Find where the given text appears and provide that cell's center as (X, Y) coordinate. 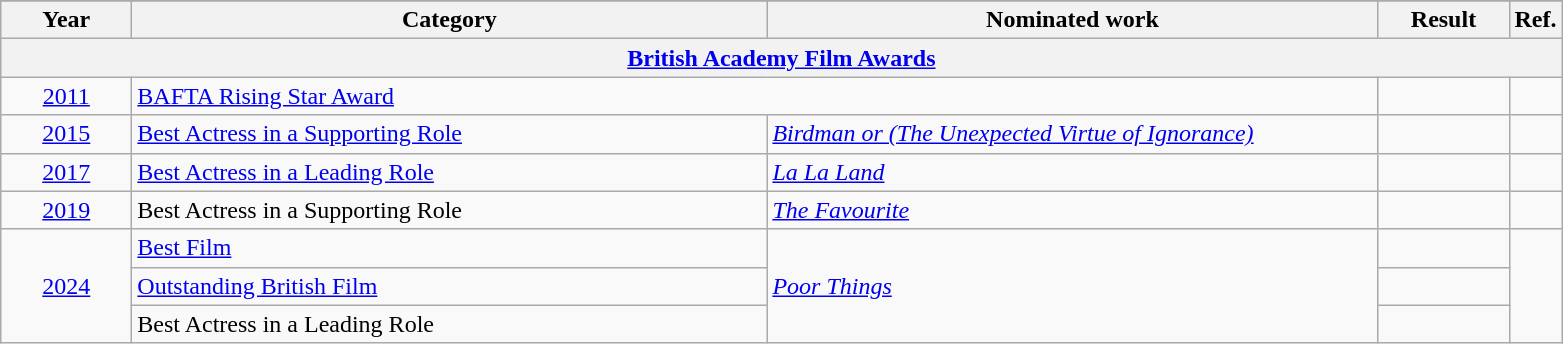
British Academy Film Awards (782, 58)
BAFTA Rising Star Award (755, 96)
Nominated work (1072, 20)
Year (66, 20)
2015 (66, 134)
Result (1444, 20)
La La Land (1072, 172)
Poor Things (1072, 286)
The Favourite (1072, 210)
Birdman or (The Unexpected Virtue of Ignorance) (1072, 134)
2011 (66, 96)
Best Film (450, 248)
2024 (66, 286)
2019 (66, 210)
Ref. (1536, 20)
2017 (66, 172)
Category (450, 20)
Outstanding British Film (450, 286)
